Provide the [x, y] coordinate of the cell's center where the given text is located.  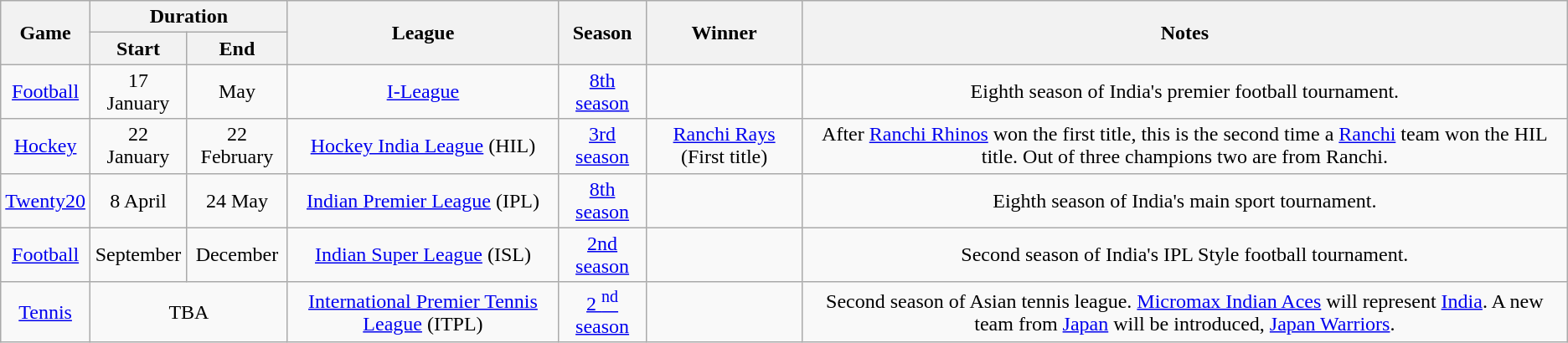
December [236, 254]
8 April [137, 201]
Start [137, 49]
Winner [725, 33]
2nd season [601, 254]
September [137, 254]
Second season of Asian tennis league. Micromax Indian Aces will represent India. A new team from Japan will be introduced, Japan Warriors. [1184, 312]
Eighth season of India's premier football tournament. [1184, 92]
Eighth season of India's main sport tournament. [1184, 201]
TBA [188, 312]
2 nd season [601, 312]
24 May [236, 201]
Indian Premier League (IPL) [422, 201]
I-League [422, 92]
Game [45, 33]
After Ranchi Rhinos won the first title, this is the second time a Ranchi team won the HIL title. Out of three champions two are from Ranchi. [1184, 146]
Twenty20 [45, 201]
Ranchi Rays (First title) [725, 146]
End [236, 49]
3rd season [601, 146]
22 February [236, 146]
Indian Super League (ISL) [422, 254]
Second season of India's IPL Style football tournament. [1184, 254]
17 January [137, 92]
Hockey [45, 146]
Hockey India League (HIL) [422, 146]
Season [601, 33]
Tennis [45, 312]
Notes [1184, 33]
League [422, 33]
International Premier Tennis League (ITPL) [422, 312]
May [236, 92]
Duration [188, 17]
22 January [137, 146]
